Return [x, y] of the center of cell containing provided text 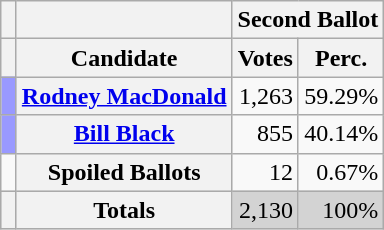
59.29% [340, 96]
40.14% [340, 134]
Second Ballot [308, 20]
Totals [124, 210]
Perc. [340, 58]
12 [265, 172]
855 [265, 134]
Rodney MacDonald [124, 96]
Votes [265, 58]
100% [340, 210]
Candidate [124, 58]
2,130 [265, 210]
0.67% [340, 172]
Bill Black [124, 134]
1,263 [265, 96]
Spoiled Ballots [124, 172]
